Determine the [X, Y] coordinate at the center of the cell enclosing the given text.  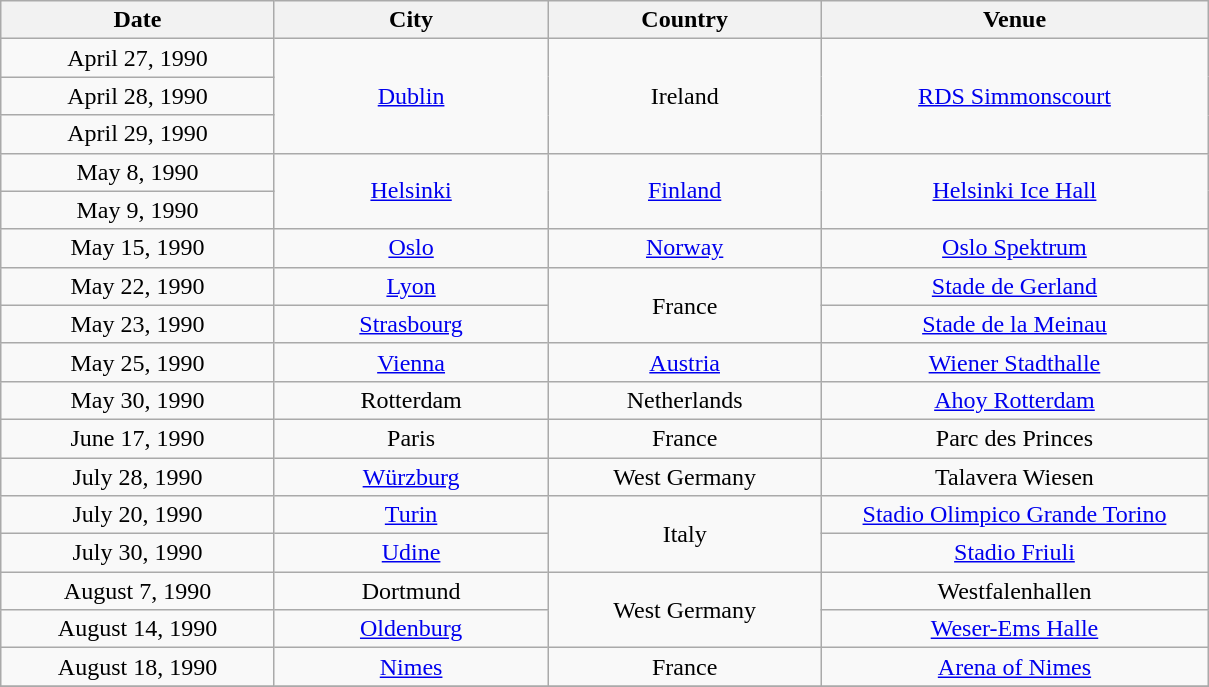
August 14, 1990 [138, 629]
July 20, 1990 [138, 515]
Ireland [685, 96]
Ahoy Rotterdam [1014, 400]
April 29, 1990 [138, 134]
Westfalenhallen [1014, 591]
Würzburg [411, 477]
May 23, 1990 [138, 324]
Stade de Gerland [1014, 286]
Stadio Friuli [1014, 553]
Stade de la Meinau [1014, 324]
Netherlands [685, 400]
July 28, 1990 [138, 477]
Stadio Olimpico Grande Torino [1014, 515]
Oslo Spektrum [1014, 248]
Vienna [411, 362]
Parc des Princes [1014, 438]
Finland [685, 191]
Weser-Ems Halle [1014, 629]
Udine [411, 553]
Rotterdam [411, 400]
April 28, 1990 [138, 96]
Turin [411, 515]
Norway [685, 248]
August 18, 1990 [138, 667]
Helsinki [411, 191]
August 7, 1990 [138, 591]
Wiener Stadthalle [1014, 362]
Dublin [411, 96]
Talavera Wiesen [1014, 477]
June 17, 1990 [138, 438]
July 30, 1990 [138, 553]
Austria [685, 362]
Venue [1014, 20]
Italy [685, 534]
May 15, 1990 [138, 248]
May 22, 1990 [138, 286]
City [411, 20]
Oslo [411, 248]
Strasbourg [411, 324]
Country [685, 20]
May 30, 1990 [138, 400]
May 8, 1990 [138, 172]
Nimes [411, 667]
Helsinki Ice Hall [1014, 191]
May 9, 1990 [138, 210]
Arena of Nimes [1014, 667]
Oldenburg [411, 629]
May 25, 1990 [138, 362]
Lyon [411, 286]
RDS Simmonscourt [1014, 96]
Date [138, 20]
April 27, 1990 [138, 58]
Dortmund [411, 591]
Paris [411, 438]
